Detect which cell encompasses the target text, then output its [x, y] center coordinate. 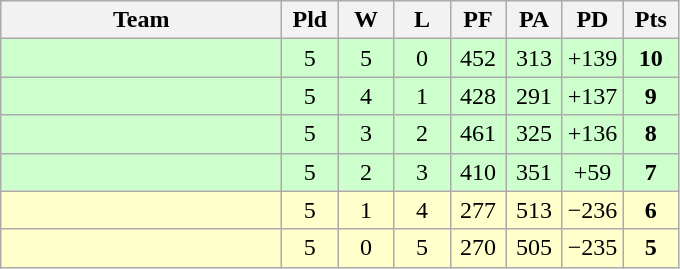
L [422, 20]
410 [478, 172]
7 [651, 172]
8 [651, 134]
277 [478, 210]
9 [651, 96]
10 [651, 58]
325 [534, 134]
−236 [592, 210]
291 [534, 96]
270 [478, 248]
428 [478, 96]
+139 [592, 58]
452 [478, 58]
PD [592, 20]
Team [142, 20]
351 [534, 172]
461 [478, 134]
Pld [310, 20]
PA [534, 20]
W [366, 20]
+137 [592, 96]
6 [651, 210]
PF [478, 20]
−235 [592, 248]
505 [534, 248]
513 [534, 210]
+136 [592, 134]
+59 [592, 172]
313 [534, 58]
Pts [651, 20]
